Output the (x, y) coordinate of the center of the cell containing the given text.  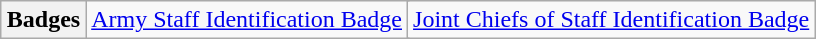
Badges (43, 20)
Joint Chiefs of Staff Identification Badge (612, 20)
Army Staff Identification Badge (247, 20)
